Provide the (x, y) coordinate of the cell's center where the given text is located.  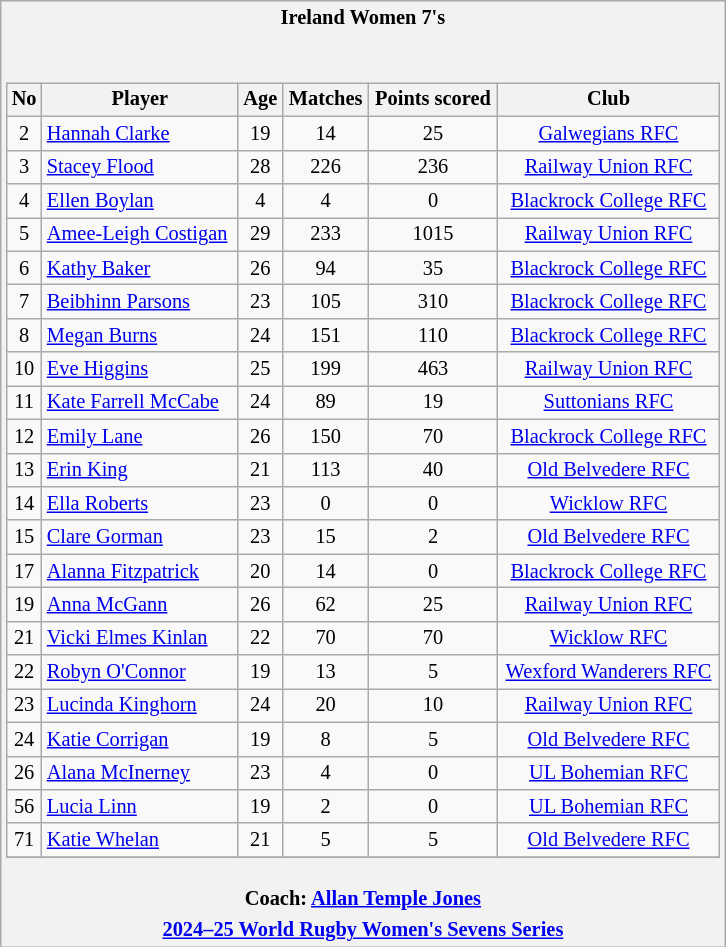
Beibhinn Parsons (140, 301)
151 (326, 335)
12 (24, 436)
Lucinda Kinghorn (140, 705)
Kathy Baker (140, 268)
Club (609, 99)
Alana McInerney (140, 773)
105 (326, 301)
233 (326, 234)
No (24, 99)
11 (24, 402)
110 (432, 335)
2024–25 World Rugby Women's Sevens Series (363, 930)
17 (24, 571)
Erin King (140, 470)
56 (24, 806)
Hannah Clarke (140, 133)
199 (326, 369)
Amee-Leigh Costigan (140, 234)
Stacey Flood (140, 167)
62 (326, 604)
71 (24, 840)
Ireland Women 7's (363, 16)
Player (140, 99)
Age (260, 99)
Katie Whelan (140, 840)
Ellen Boylan (140, 200)
Coach: Allan Temple Jones (363, 898)
Lucia Linn (140, 806)
94 (326, 268)
Kate Farrell McCabe (140, 402)
Alanna Fitzpatrick (140, 571)
Galwegians RFC (609, 133)
Matches (326, 99)
Emily Lane (140, 436)
Katie Corrigan (140, 739)
113 (326, 470)
Wexford Wanderers RFC (609, 672)
Eve Higgins (140, 369)
7 (24, 301)
Points scored (432, 99)
1015 (432, 234)
463 (432, 369)
89 (326, 402)
Clare Gorman (140, 537)
6 (24, 268)
Robyn O'Connor (140, 672)
226 (326, 167)
Suttonians RFC (609, 402)
236 (432, 167)
28 (260, 167)
35 (432, 268)
150 (326, 436)
Ella Roberts (140, 503)
3 (24, 167)
Vicki Elmes Kinlan (140, 638)
29 (260, 234)
Anna McGann (140, 604)
Megan Burns (140, 335)
40 (432, 470)
310 (432, 301)
